Return the [x, y] coordinate for the center point of the cell that contains the specified text.  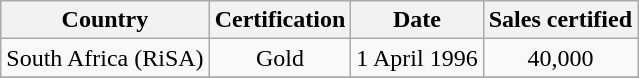
Certification [280, 20]
1 April 1996 [417, 58]
Date [417, 20]
Gold [280, 58]
Country [105, 20]
South Africa (RiSA) [105, 58]
40,000 [560, 58]
Sales certified [560, 20]
